Pinpoint the cell where the given text exists, returning its (X, Y) midpoint coordinate. 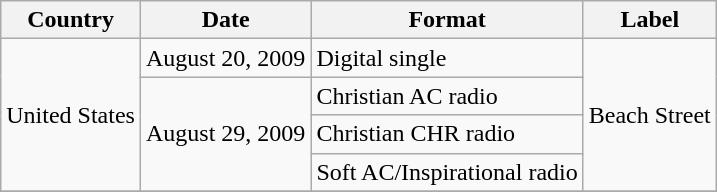
Format (447, 20)
Beach Street (650, 115)
Digital single (447, 58)
Date (225, 20)
Label (650, 20)
Christian CHR radio (447, 134)
Christian AC radio (447, 96)
Soft AC/Inspirational radio (447, 172)
Country (71, 20)
August 20, 2009 (225, 58)
August 29, 2009 (225, 134)
United States (71, 115)
